Capture the cell that displays the provided text and extract its [x, y] central coordinate. 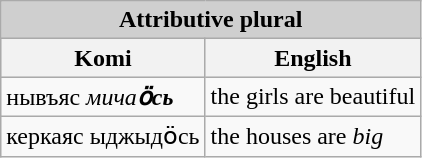
the girls are beautiful [313, 97]
Attributive plural [211, 20]
English [313, 58]
Komi [103, 58]
the houses are big [313, 136]
нывъяс мичаӧсь [103, 97]
керкаяс ыджыдӧсь [103, 136]
